Search for the cell housing the specified text and yield its (X, Y) center coordinate. 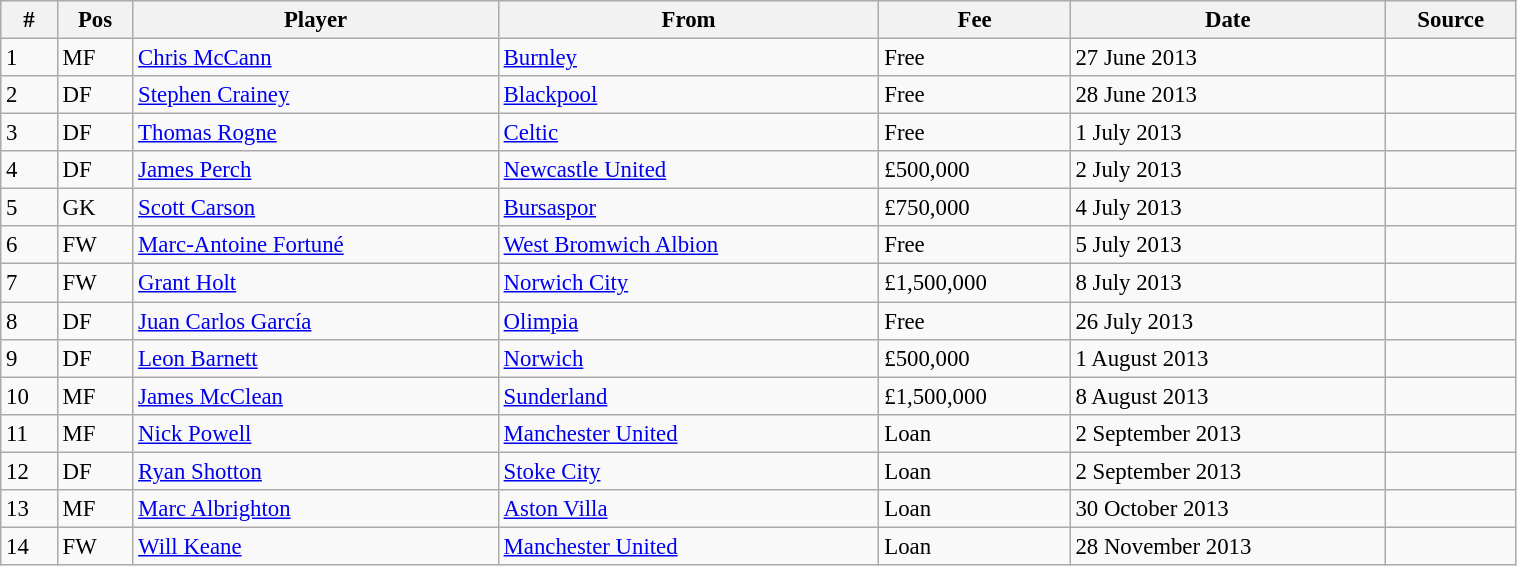
Player (316, 20)
13 (29, 509)
Marc-Antoine Fortuné (316, 245)
27 June 2013 (1228, 58)
Fee (974, 20)
7 (29, 283)
Chris McCann (316, 58)
GK (95, 208)
Newcastle United (688, 170)
11 (29, 433)
9 (29, 358)
2 July 2013 (1228, 170)
James Perch (316, 170)
8 July 2013 (1228, 283)
Ryan Shotton (316, 471)
12 (29, 471)
Norwich City (688, 283)
26 July 2013 (1228, 321)
Olimpia (688, 321)
Burnley (688, 58)
Pos (95, 20)
8 August 2013 (1228, 396)
Grant Holt (316, 283)
5 July 2013 (1228, 245)
8 (29, 321)
3 (29, 133)
5 (29, 208)
14 (29, 546)
Marc Albrighton (316, 509)
Blackpool (688, 95)
£750,000 (974, 208)
West Bromwich Albion (688, 245)
Stoke City (688, 471)
James McClean (316, 396)
Norwich (688, 358)
Nick Powell (316, 433)
# (29, 20)
Sunderland (688, 396)
1 July 2013 (1228, 133)
Stephen Crainey (316, 95)
6 (29, 245)
28 November 2013 (1228, 546)
From (688, 20)
Will Keane (316, 546)
Aston Villa (688, 509)
Source (1450, 20)
Juan Carlos García (316, 321)
4 (29, 170)
Bursaspor (688, 208)
Thomas Rogne (316, 133)
1 (29, 58)
Scott Carson (316, 208)
4 July 2013 (1228, 208)
Celtic (688, 133)
28 June 2013 (1228, 95)
1 August 2013 (1228, 358)
Leon Barnett (316, 358)
10 (29, 396)
30 October 2013 (1228, 509)
2 (29, 95)
Date (1228, 20)
